Determine the [x, y] coordinate at the center of the cell enclosing the given text.  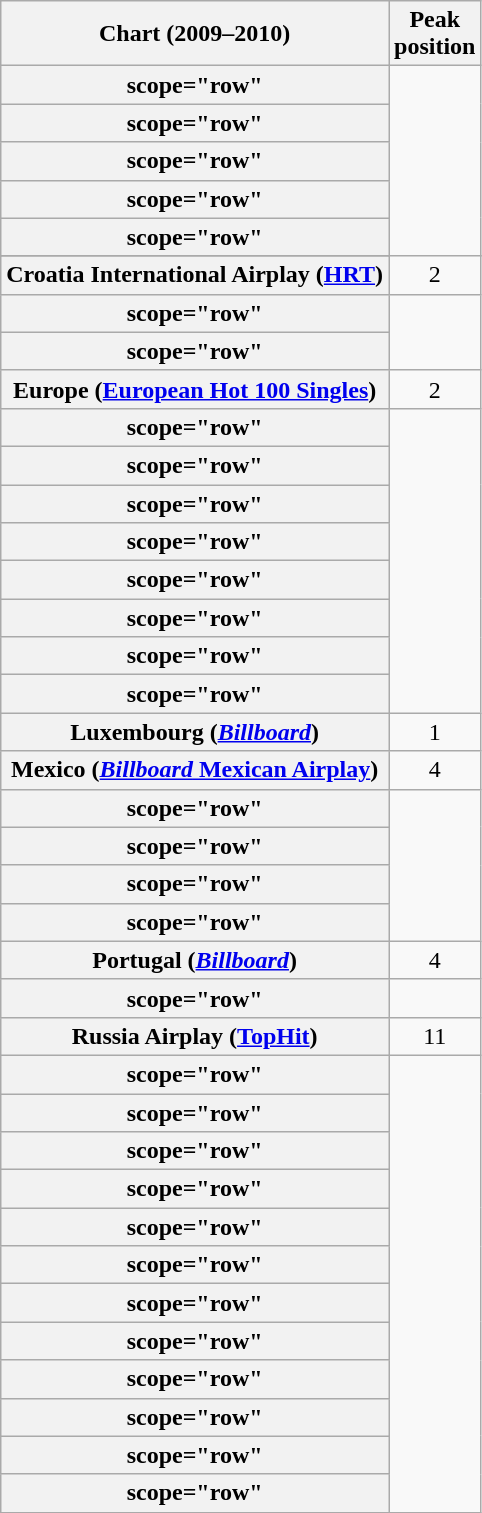
11 [435, 1036]
Peakposition [435, 34]
Mexico (Billboard Mexican Airplay) [195, 770]
1 [435, 732]
Russia Airplay (TopHit) [195, 1036]
Portugal (Billboard) [195, 960]
Luxembourg (Billboard) [195, 732]
Chart (2009–2010) [195, 34]
Europe (European Hot 100 Singles) [195, 389]
Croatia International Airplay (HRT) [195, 275]
